From the cell containing the given text, extract its center point as [X, Y] coordinate. 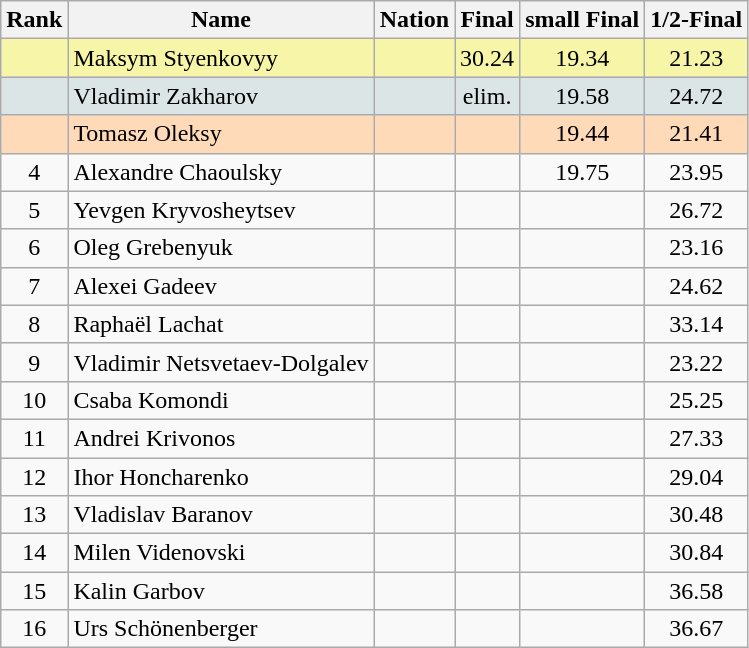
24.62 [696, 286]
16 [34, 629]
6 [34, 248]
Name [221, 20]
elim. [488, 96]
30.24 [488, 58]
1/2-Final [696, 20]
Milen Videnovski [221, 553]
13 [34, 515]
Final [488, 20]
Vladimir Zakharov [221, 96]
11 [34, 438]
19.44 [582, 134]
Maksym Styenkovyy [221, 58]
5 [34, 210]
33.14 [696, 324]
19.58 [582, 96]
30.48 [696, 515]
Andrei Krivonos [221, 438]
Ihor Honcharenko [221, 477]
19.75 [582, 172]
23.95 [696, 172]
27.33 [696, 438]
25.25 [696, 400]
19.34 [582, 58]
Vladislav Baranov [221, 515]
12 [34, 477]
Kalin Garbov [221, 591]
24.72 [696, 96]
10 [34, 400]
7 [34, 286]
30.84 [696, 553]
Csaba Komondi [221, 400]
21.23 [696, 58]
Urs Schönenberger [221, 629]
Raphaël Lachat [221, 324]
Yevgen Kryvosheytsev [221, 210]
Tomasz Oleksy [221, 134]
36.58 [696, 591]
36.67 [696, 629]
Alexandre Chaoulsky [221, 172]
8 [34, 324]
4 [34, 172]
26.72 [696, 210]
14 [34, 553]
small Final [582, 20]
29.04 [696, 477]
Nation [414, 20]
9 [34, 362]
15 [34, 591]
23.16 [696, 248]
Oleg Grebenyuk [221, 248]
Vladimir Netsvetaev-Dolgalev [221, 362]
23.22 [696, 362]
Rank [34, 20]
Alexei Gadeev [221, 286]
21.41 [696, 134]
